For the text-containing cell, return its midpoint in [X, Y] coordinate format. 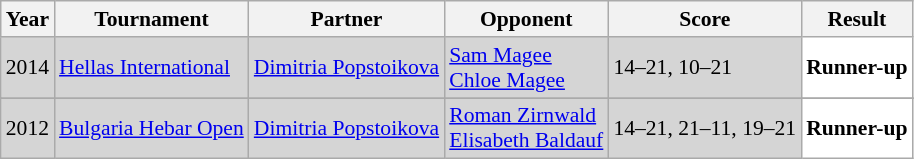
Hellas International [152, 68]
14–21, 10–21 [704, 68]
Sam Magee Chloe Magee [526, 68]
Bulgaria Hebar Open [152, 128]
Opponent [526, 19]
Year [28, 19]
Score [704, 19]
Tournament [152, 19]
2014 [28, 68]
Roman Zirnwald Elisabeth Baldauf [526, 128]
Result [856, 19]
2012 [28, 128]
Partner [346, 19]
14–21, 21–11, 19–21 [704, 128]
